For the text-containing cell, return its midpoint in (x, y) coordinate format. 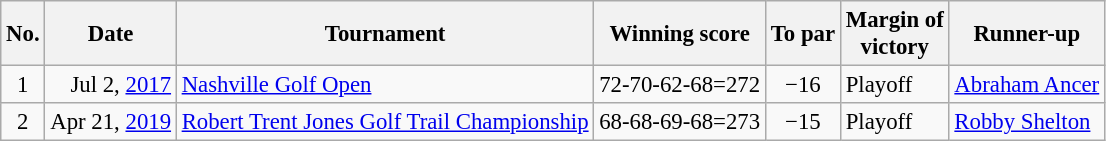
Margin ofvictory (894, 34)
Apr 21, 2019 (110, 122)
Robby Shelton (1026, 122)
Runner-up (1026, 34)
No. (23, 34)
Abraham Ancer (1026, 85)
−16 (802, 85)
Robert Trent Jones Golf Trail Championship (385, 122)
Date (110, 34)
Jul 2, 2017 (110, 85)
68-68-69-68=273 (680, 122)
Tournament (385, 34)
72-70-62-68=272 (680, 85)
1 (23, 85)
To par (802, 34)
Winning score (680, 34)
2 (23, 122)
Nashville Golf Open (385, 85)
−15 (802, 122)
